From the cell containing the given text, extract its center point as (X, Y) coordinate. 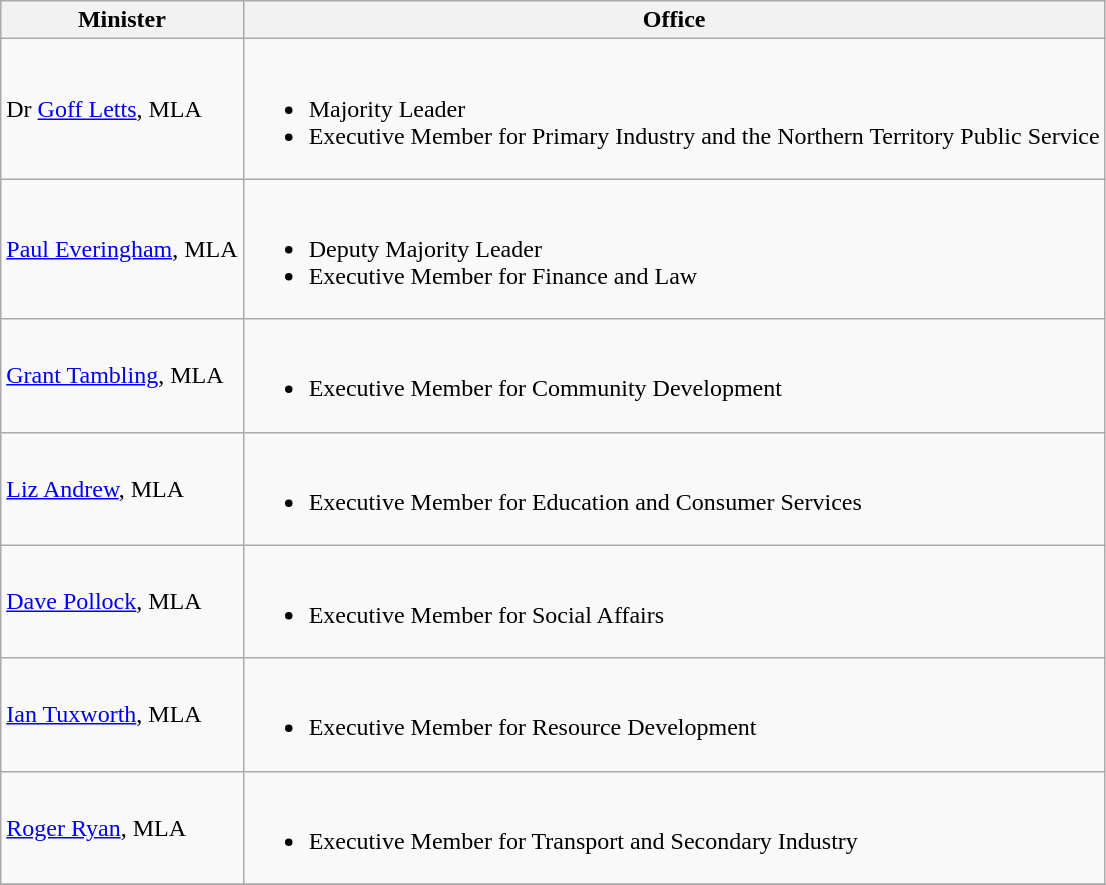
Paul Everingham, MLA (122, 249)
Roger Ryan, MLA (122, 828)
Executive Member for Transport and Secondary Industry (674, 828)
Executive Member for Education and Consumer Services (674, 488)
Minister (122, 20)
Executive Member for Social Affairs (674, 602)
Deputy Majority LeaderExecutive Member for Finance and Law (674, 249)
Liz Andrew, MLA (122, 488)
Ian Tuxworth, MLA (122, 714)
Dr Goff Letts, MLA (122, 109)
Dave Pollock, MLA (122, 602)
Executive Member for Resource Development (674, 714)
Majority LeaderExecutive Member for Primary Industry and the Northern Territory Public Service (674, 109)
Executive Member for Community Development (674, 376)
Grant Tambling, MLA (122, 376)
Office (674, 20)
